Provide the [x, y] coordinate of the cell's center where the given text is located.  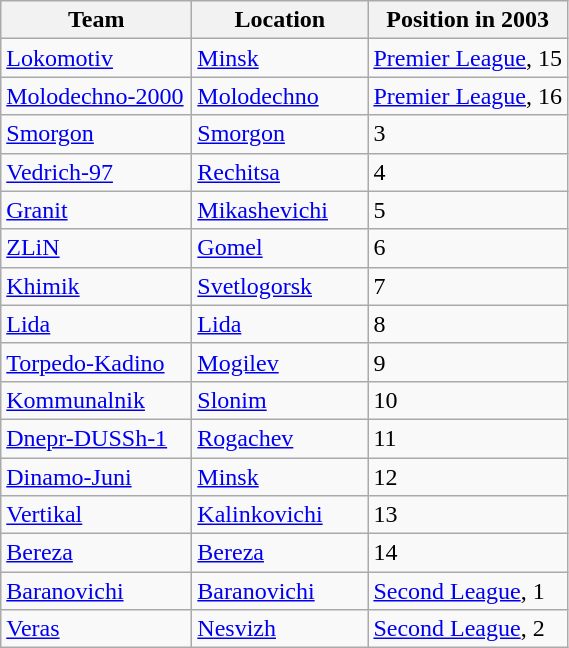
Lokomotiv [96, 58]
Team [96, 20]
11 [468, 438]
Molodechno [280, 96]
Premier League, 16 [468, 96]
Mogilev [280, 362]
Khimik [96, 286]
Gomel [280, 248]
ZLiN [96, 248]
Second League, 2 [468, 629]
Mikashevichi [280, 210]
Location [280, 20]
Rechitsa [280, 172]
7 [468, 286]
Molodechno-2000 [96, 96]
Premier League, 15 [468, 58]
Veras [96, 629]
Position in 2003 [468, 20]
8 [468, 324]
Torpedo-Kadino [96, 362]
9 [468, 362]
13 [468, 515]
14 [468, 553]
12 [468, 477]
Svetlogorsk [280, 286]
6 [468, 248]
Kommunalnik [96, 400]
Nesvizh [280, 629]
3 [468, 134]
Kalinkovichi [280, 515]
Second League, 1 [468, 591]
10 [468, 400]
Vedrich-97 [96, 172]
5 [468, 210]
Slonim [280, 400]
Rogachev [280, 438]
4 [468, 172]
Granit [96, 210]
Vertikal [96, 515]
Dnepr-DUSSh-1 [96, 438]
Dinamo-Juni [96, 477]
